Pinpoint the cell where the given text exists, returning its [X, Y] midpoint coordinate. 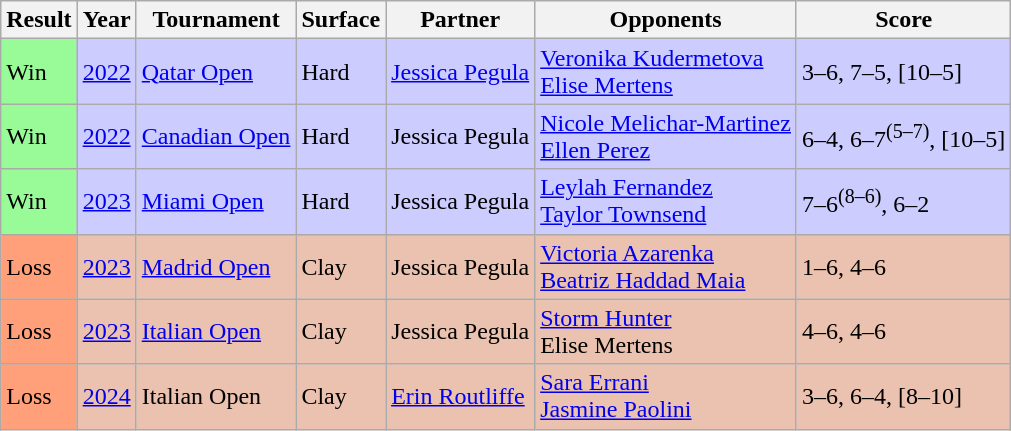
Erin Routliffe [460, 396]
6–4, 6–7(5–7), [10–5] [903, 136]
Nicole Melichar-Martinez Ellen Perez [666, 136]
Result [39, 20]
Storm Hunter Elise Mertens [666, 332]
Surface [341, 20]
3–6, 6–4, [8–10] [903, 396]
Veronika Kudermetova Elise Mertens [666, 72]
1–6, 4–6 [903, 266]
Year [106, 20]
4–6, 4–6 [903, 332]
3–6, 7–5, [10–5] [903, 72]
Victoria Azarenka Beatriz Haddad Maia [666, 266]
Qatar Open [216, 72]
Opponents [666, 20]
Madrid Open [216, 266]
Tournament [216, 20]
7–6(8–6), 6–2 [903, 202]
Canadian Open [216, 136]
Leylah Fernandez Taylor Townsend [666, 202]
Miami Open [216, 202]
Sara Errani Jasmine Paolini [666, 396]
2024 [106, 396]
Partner [460, 20]
Score [903, 20]
